Return the (x, y) coordinate for the center point of the cell that contains the specified text.  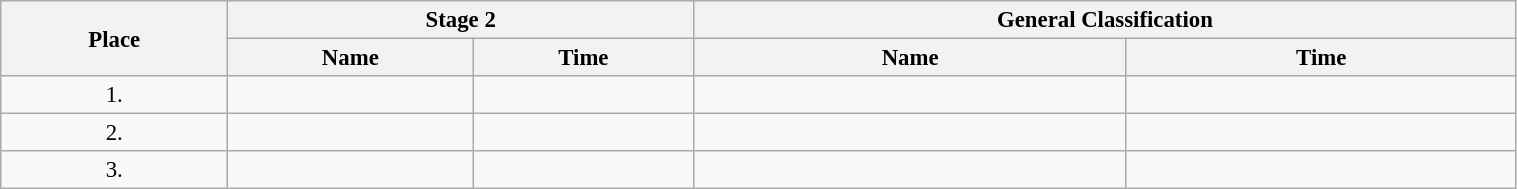
3. (114, 170)
1. (114, 95)
Stage 2 (461, 20)
2. (114, 133)
Place (114, 38)
General Classification (1105, 20)
